Extract the (X, Y) coordinate from the center of the cell holding the provided text.  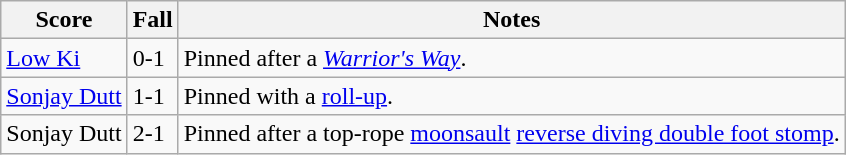
2-1 (152, 134)
Low Ki (64, 58)
Pinned with a roll-up. (512, 96)
1-1 (152, 96)
0-1 (152, 58)
Pinned after a top-rope moonsault reverse diving double foot stomp. (512, 134)
Score (64, 20)
Pinned after a Warrior's Way. (512, 58)
Notes (512, 20)
Fall (152, 20)
